Search for the cell housing the specified text and yield its (x, y) center coordinate. 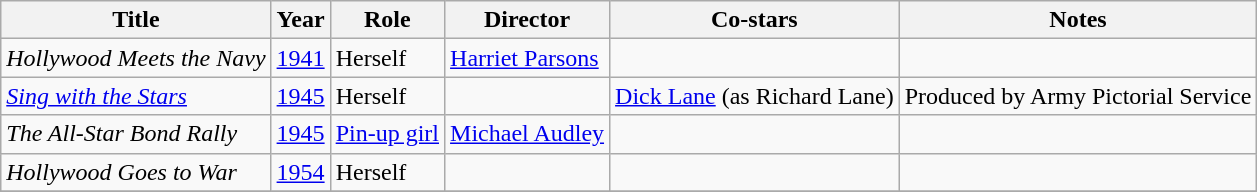
Harriet Parsons (528, 58)
Produced by Army Pictorial Service (1078, 96)
Notes (1078, 20)
1954 (300, 172)
Role (387, 20)
The All-Star Bond Rally (136, 134)
1941 (300, 58)
Hollywood Goes to War (136, 172)
Year (300, 20)
Director (528, 20)
Michael Audley (528, 134)
Dick Lane (as Richard Lane) (755, 96)
Sing with the Stars (136, 96)
Title (136, 20)
Hollywood Meets the Navy (136, 58)
Co-stars (755, 20)
Pin-up girl (387, 134)
